Return the (x, y) coordinate for the center point of the cell that contains the specified text.  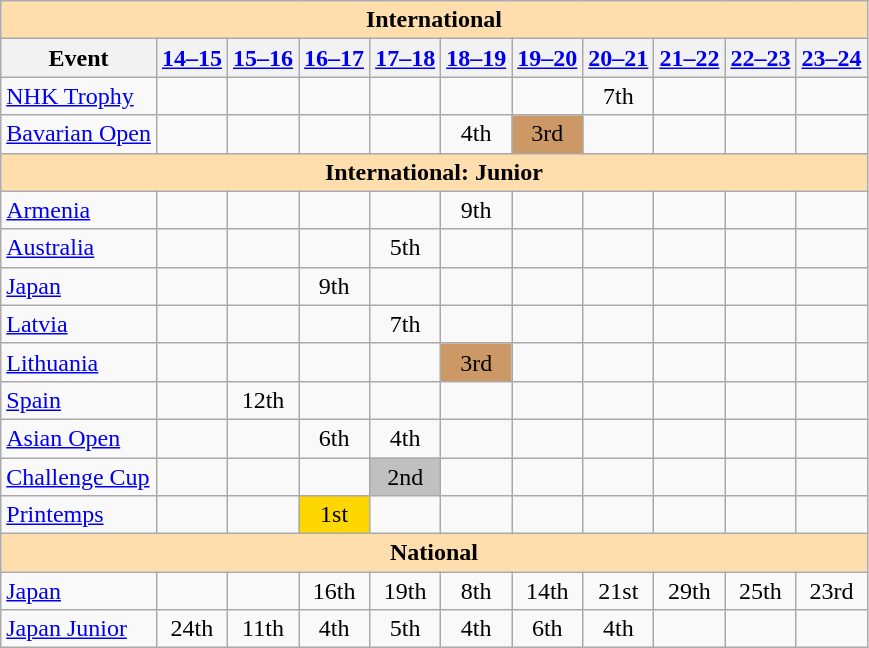
14–15 (192, 58)
Event (79, 58)
24th (192, 629)
21st (618, 591)
International: Junior (434, 172)
Latvia (79, 324)
International (434, 20)
Challenge Cup (79, 477)
29th (690, 591)
Spain (79, 400)
25th (760, 591)
23rd (832, 591)
Printemps (79, 515)
Lithuania (79, 362)
2nd (406, 477)
Bavarian Open (79, 134)
14th (548, 591)
Australia (79, 248)
National (434, 553)
16th (334, 591)
11th (262, 629)
18–19 (476, 58)
21–22 (690, 58)
19th (406, 591)
23–24 (832, 58)
12th (262, 400)
1st (334, 515)
19–20 (548, 58)
17–18 (406, 58)
22–23 (760, 58)
Japan Junior (79, 629)
20–21 (618, 58)
Asian Open (79, 438)
15–16 (262, 58)
16–17 (334, 58)
NHK Trophy (79, 96)
Armenia (79, 210)
8th (476, 591)
